Capture the cell that displays the provided text and extract its [X, Y] central coordinate. 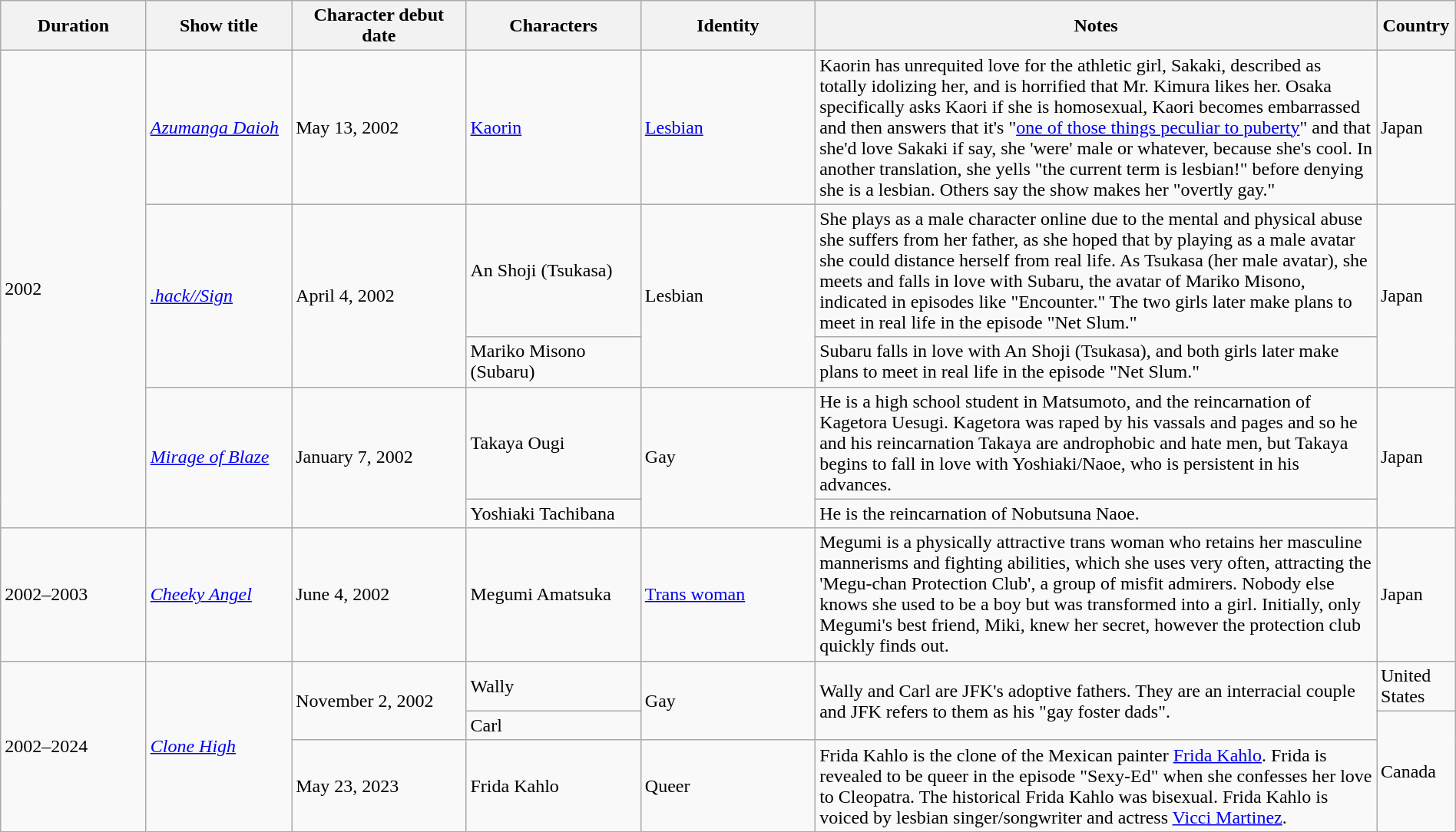
He is the reincarnation of Nobutsuna Naoe. [1097, 513]
Queer [728, 786]
Country [1416, 26]
Trans woman [728, 594]
United States [1416, 686]
2002 [74, 289]
Carl [553, 725]
Yoshiaki Tachibana [553, 513]
Wally [553, 686]
.hack//Sign [218, 295]
An Shoji (Tsukasa) [553, 270]
2002–2003 [74, 594]
2002–2024 [74, 746]
Duration [74, 26]
Canada [1416, 771]
Show title [218, 26]
November 2, 2002 [379, 700]
April 4, 2002 [379, 295]
Frida Kahlo [553, 786]
January 7, 2002 [379, 457]
Kaorin [553, 127]
Mirage of Blaze [218, 457]
Character debut date [379, 26]
Mariko Misono (Subaru) [553, 362]
June 4, 2002 [379, 594]
Cheeky Angel [218, 594]
Megumi Amatsuka [553, 594]
Wally and Carl are JFK's adoptive fathers. They are an interracial couple and JFK refers to them as his "gay foster dads". [1097, 700]
Characters [553, 26]
Subaru falls in love with An Shoji (Tsukasa), and both girls later make plans to meet in real life in the episode "Net Slum." [1097, 362]
Notes [1097, 26]
Identity [728, 26]
May 23, 2023 [379, 786]
Azumanga Daioh [218, 127]
Takaya Ougi [553, 443]
May 13, 2002 [379, 127]
Clone High [218, 746]
